Return the (x, y) coordinate for the center point of the cell that contains the specified text.  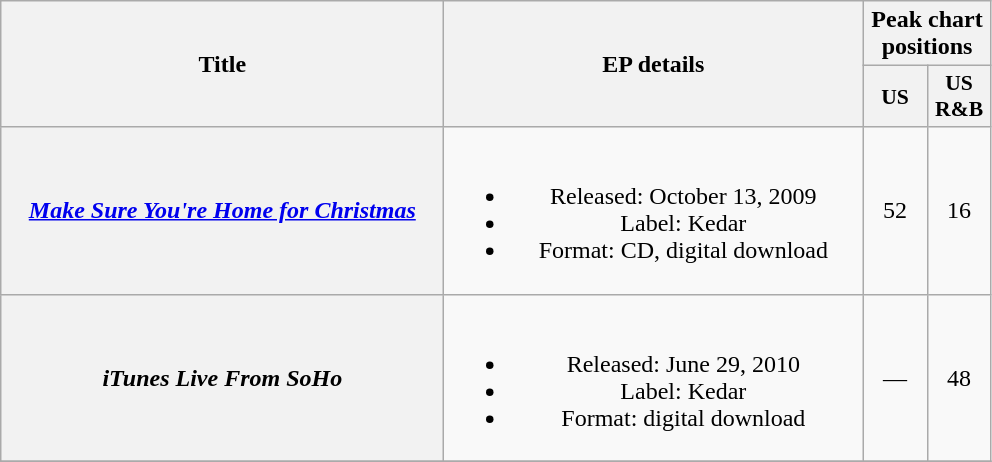
iTunes Live From SoHo (222, 378)
Make Sure You're Home for Christmas (222, 210)
48 (959, 378)
Peak chart positions (927, 34)
Title (222, 64)
Released: October 13, 2009Label: KedarFormat: CD, digital download (654, 210)
US R&B (959, 96)
US (895, 96)
EP details (654, 64)
52 (895, 210)
Released: June 29, 2010Label: KedarFormat: digital download (654, 378)
16 (959, 210)
— (895, 378)
